Find where the given text appears and provide that cell's center as (X, Y) coordinate. 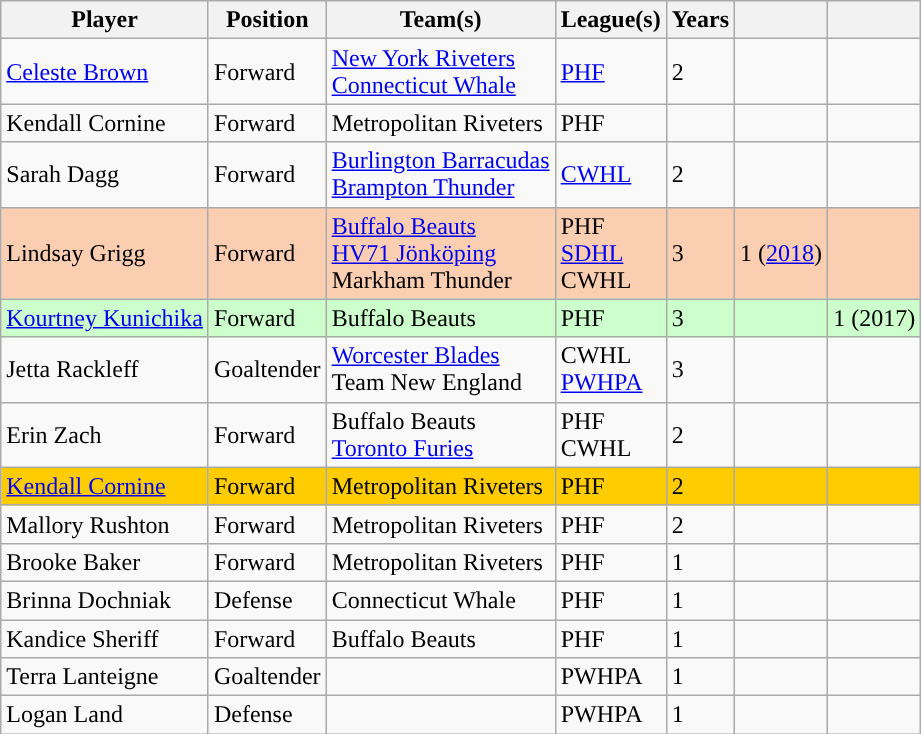
1 (2018) (782, 253)
Connecticut Whale (440, 600)
League(s) (610, 20)
Jetta Rackleff (105, 370)
Worcester BladesTeam New England (440, 370)
Lindsay Grigg (105, 253)
Brooke Baker (105, 562)
Logan Land (105, 715)
Celeste Brown (105, 72)
Erin Zach (105, 434)
Years (700, 20)
Brinna Dochniak (105, 600)
Sarah Dagg (105, 174)
Terra Lanteigne (105, 677)
CWHLPWHPA (610, 370)
Buffalo Beauts Toronto Furies (440, 434)
Team(s) (440, 20)
Buffalo BeautsHV71 JönköpingMarkham Thunder (440, 253)
Position (267, 20)
PHF CWHL (610, 434)
1 (2017) (874, 318)
PHFSDHLCWHL (610, 253)
Mallory Rushton (105, 524)
CWHL (610, 174)
Kandice Sheriff (105, 639)
Player (105, 20)
Kourtney Kunichika (105, 318)
New York RivetersConnecticut Whale (440, 72)
Burlington Barracudas Brampton Thunder (440, 174)
